For the text-containing cell, return its midpoint in [X, Y] coordinate format. 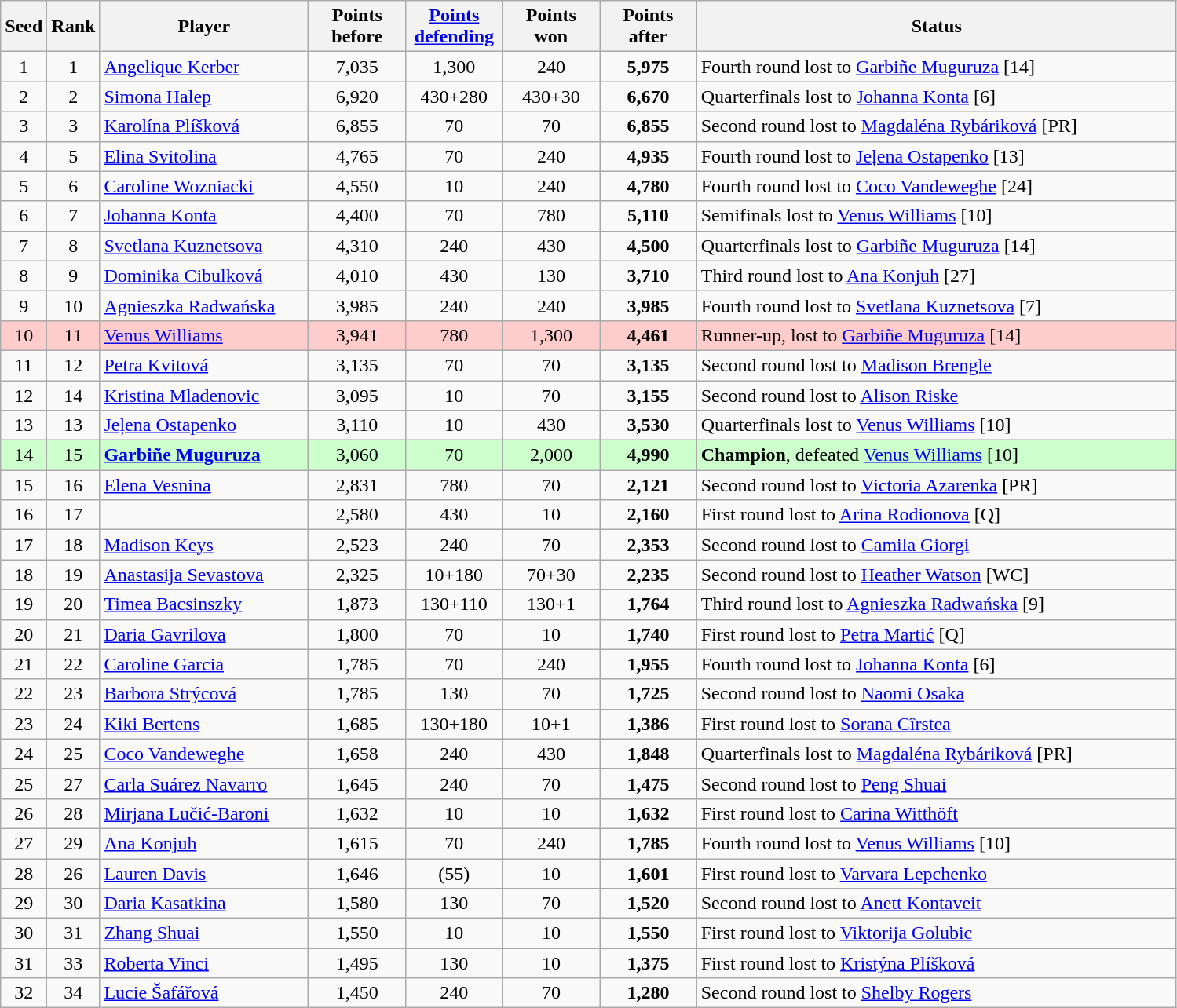
Fourth round lost to Svetlana Kuznetsova [7] [936, 305]
Second round lost to Magdaléna Rybáriková [PR] [936, 126]
130+1 [551, 604]
70+30 [551, 575]
Fourth round lost to Venus Williams [10] [936, 843]
32 [24, 993]
10+1 [551, 724]
Quarterfinals lost to Garbiñe Muguruza [14] [936, 246]
1,955 [649, 664]
Elina Svitolina [204, 156]
1,386 [649, 724]
5,975 [649, 67]
3,060 [357, 455]
Simona Halep [204, 97]
(55) [455, 874]
Daria Kasatkina [204, 904]
4,461 [649, 335]
Player [204, 27]
2,325 [357, 575]
Fourth round lost to Coco Vandeweghe [24] [936, 186]
Lucie Šafářová [204, 993]
Lauren Davis [204, 874]
1,646 [357, 874]
1,685 [357, 724]
Elena Vesnina [204, 485]
4,990 [649, 455]
3,710 [649, 276]
3,095 [357, 395]
Kristina Mladenovic [204, 395]
Second round lost to Madison Brengle [936, 365]
Kiki Bertens [204, 724]
Points before [357, 27]
First round lost to Kristýna Plíšková [936, 963]
Daria Gavrilova [204, 634]
Agnieszka Radwańska [204, 305]
2,121 [649, 485]
Third round lost to Ana Konjuh [27] [936, 276]
1,580 [357, 904]
34 [74, 993]
6,670 [649, 97]
2,160 [649, 515]
3,941 [357, 335]
2,580 [357, 515]
Fourth round lost to Garbiñe Muguruza [14] [936, 67]
Dominika Cibulková [204, 276]
1,475 [649, 783]
Points after [649, 27]
1,658 [357, 754]
Angelique Kerber [204, 67]
Karolína Plíšková [204, 126]
Garbiñe Muguruza [204, 455]
First round lost to Sorana Cîrstea [936, 724]
2,235 [649, 575]
Second round lost to Victoria Azarenka [PR] [936, 485]
2,523 [357, 545]
2,000 [551, 455]
Johanna Konta [204, 216]
2,353 [649, 545]
1,450 [357, 993]
First round lost to Petra Martić [Q] [936, 634]
5,110 [649, 216]
Zhang Shuai [204, 933]
First round lost to Arina Rodionova [Q] [936, 515]
Second round lost to Naomi Osaka [936, 694]
Second round lost to Heather Watson [WC] [936, 575]
4,010 [357, 276]
1,764 [649, 604]
Quarterfinals lost to Venus Williams [10] [936, 425]
130+180 [455, 724]
Points won [551, 27]
1,873 [357, 604]
6,920 [357, 97]
4,765 [357, 156]
1,725 [649, 694]
10+180 [455, 575]
1,375 [649, 963]
Svetlana Kuznetsova [204, 246]
Points defending [455, 27]
Madison Keys [204, 545]
Coco Vandeweghe [204, 754]
Caroline Garcia [204, 664]
33 [74, 963]
Status [936, 27]
Barbora Strýcová [204, 694]
1,280 [649, 993]
Petra Kvitová [204, 365]
Fourth round lost to Johanna Konta [6] [936, 664]
Roberta Vinci [204, 963]
4,935 [649, 156]
2,831 [357, 485]
Ana Konjuh [204, 843]
430+30 [551, 97]
Fourth round lost to Jeļena Ostapenko [13] [936, 156]
130+110 [455, 604]
7,035 [357, 67]
Timea Bacsinszky [204, 604]
4 [24, 156]
Seed [24, 27]
430+280 [455, 97]
Third round lost to Agnieszka Radwańska [9] [936, 604]
Quarterfinals lost to Magdaléna Rybáriková [PR] [936, 754]
1,601 [649, 874]
Quarterfinals lost to Johanna Konta [6] [936, 97]
Anastasija Sevastova [204, 575]
1,520 [649, 904]
Venus Williams [204, 335]
First round lost to Viktorija Golubic [936, 933]
Rank [74, 27]
Second round lost to Peng Shuai [936, 783]
1,645 [357, 783]
Runner-up, lost to Garbiñe Muguruza [14] [936, 335]
4,780 [649, 186]
First round lost to Carina Witthöft [936, 813]
Mirjana Lučić-Baroni [204, 813]
Second round lost to Shelby Rogers [936, 993]
1,800 [357, 634]
Carla Suárez Navarro [204, 783]
Caroline Wozniacki [204, 186]
4,500 [649, 246]
Second round lost to Alison Riske [936, 395]
3,110 [357, 425]
Second round lost to Anett Kontaveit [936, 904]
1,615 [357, 843]
Jeļena Ostapenko [204, 425]
1,495 [357, 963]
Champion, defeated Venus Williams [10] [936, 455]
1,848 [649, 754]
4,400 [357, 216]
Second round lost to Camila Giorgi [936, 545]
4,310 [357, 246]
Semifinals lost to Venus Williams [10] [936, 216]
4,550 [357, 186]
3,530 [649, 425]
3,155 [649, 395]
1,740 [649, 634]
First round lost to Varvara Lepchenko [936, 874]
